Return (x, y) of the center of cell containing provided text 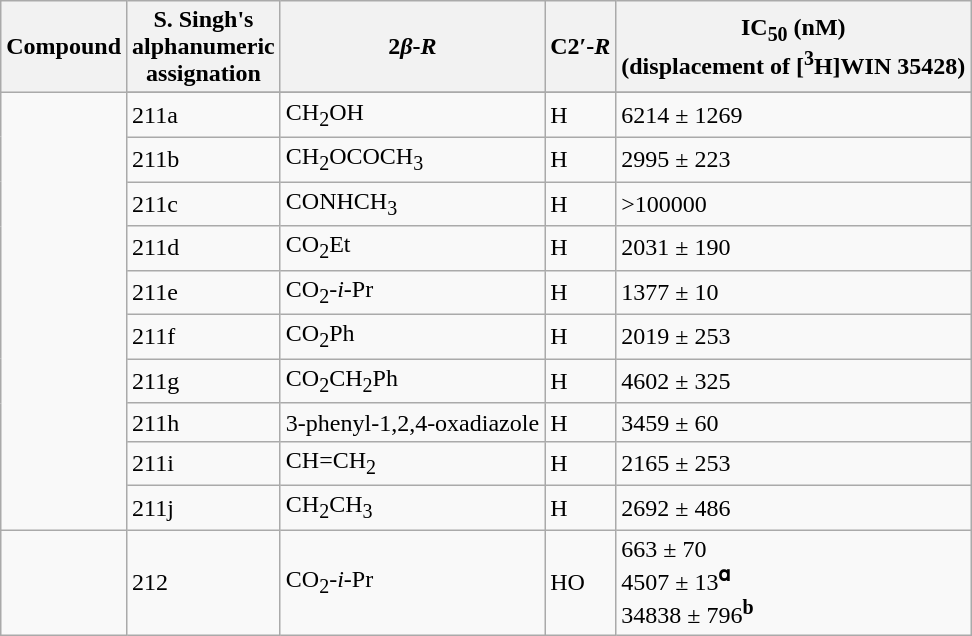
2031 ± 190 (794, 248)
CH2CH3 (412, 508)
4602 ± 325 (794, 381)
HO (580, 582)
IC50 (nM)(displacement of [3H]WIN 35428) (794, 47)
CH2OCOCH3 (412, 159)
211e (204, 292)
211a (204, 115)
211d (204, 248)
2995 ± 223 (794, 159)
663 ± 704507 ± 13ɑ34838 ± 796b (794, 582)
211j (204, 508)
211b (204, 159)
212 (204, 582)
2β-R (412, 47)
3-phenyl-1,2,4-oxadiazole (412, 422)
CH2OH (412, 115)
1377 ± 10 (794, 292)
2165 ± 253 (794, 463)
CH=CH2 (412, 463)
211i (204, 463)
3459 ± 60 (794, 422)
CONHCH3 (412, 204)
CO2Et (412, 248)
211c (204, 204)
CO2Ph (412, 337)
6214 ± 1269 (794, 115)
>100000 (794, 204)
S. Singh'salphanumericassignation (204, 47)
2019 ± 253 (794, 337)
211h (204, 422)
Compound (64, 47)
CO2CH2Ph (412, 381)
2692 ± 486 (794, 508)
211g (204, 381)
C2′-R (580, 47)
211f (204, 337)
